Identify which cell holds the provided text, then report its (X, Y) central coordinate. 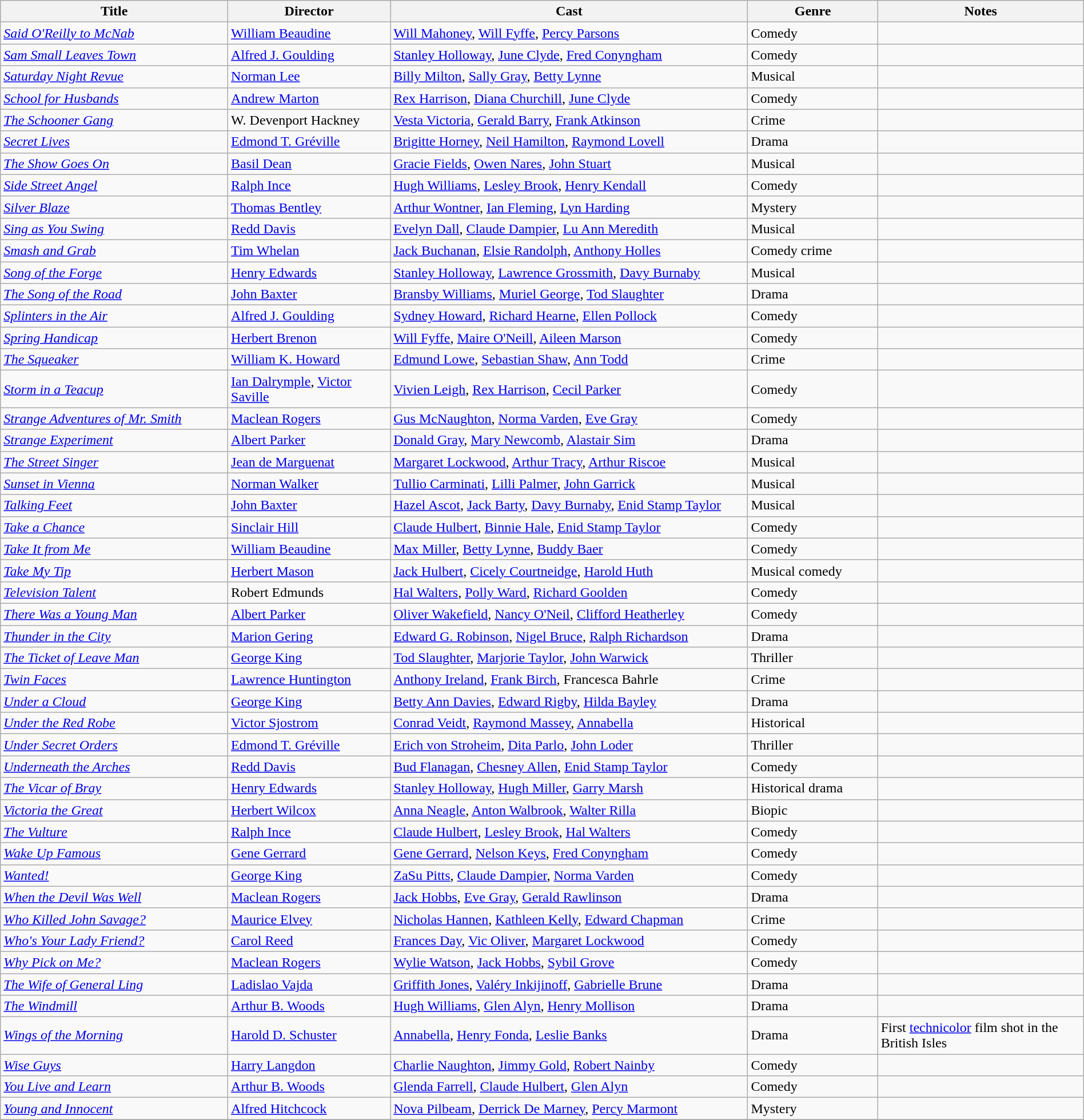
Herbert Brenon (309, 338)
Splinters in the Air (114, 316)
Marion Gering (309, 636)
Title (114, 11)
Hazel Ascot, Jack Barty, Davy Burnaby, Enid Stamp Taylor (569, 505)
Who Killed John Savage? (114, 919)
Tullio Carminati, Lilli Palmer, John Garrick (569, 484)
Strange Adventures of Mr. Smith (114, 418)
Max Miller, Betty Lynne, Buddy Baer (569, 549)
Under a Cloud (114, 702)
Gene Gerrard, Nelson Keys, Fred Conyngham (569, 854)
The Ticket of Leave Man (114, 658)
Hal Walters, Polly Ward, Richard Goolden (569, 592)
Genre (813, 11)
Edward G. Robinson, Nigel Bruce, Ralph Richardson (569, 636)
Young and Innocent (114, 1109)
Silver Blaze (114, 207)
Saturday Night Revue (114, 77)
Take My Tip (114, 571)
Why Pick on Me? (114, 962)
Stanley Holloway, Lawrence Grossmith, Davy Burnaby (569, 273)
Billy Milton, Sally Gray, Betty Lynne (569, 77)
Spring Handicap (114, 338)
Harry Langdon (309, 1065)
The Schooner Gang (114, 120)
Under the Red Robe (114, 723)
Anna Neagle, Anton Walbrook, Walter Rilla (569, 810)
Under Secret Orders (114, 745)
Nova Pilbeam, Derrick De Marney, Percy Marmont (569, 1109)
Andrew Marton (309, 98)
Smash and Grab (114, 250)
Said O'Reilly to McNab (114, 33)
Hugh Williams, Lesley Brook, Henry Kendall (569, 185)
There Was a Young Man (114, 614)
William K. Howard (309, 360)
Jack Hobbs, Eve Gray, Gerald Rawlinson (569, 897)
Betty Ann Davies, Edward Rigby, Hilda Bayley (569, 702)
Herbert Wilcox (309, 810)
Bud Flanagan, Chesney Allen, Enid Stamp Taylor (569, 767)
The Street Singer (114, 462)
Vesta Victoria, Gerald Barry, Frank Atkinson (569, 120)
Twin Faces (114, 680)
W. Devenport Hackney (309, 120)
Alfred Hitchcock (309, 1109)
Basil Dean (309, 164)
Side Street Angel (114, 185)
Victoria the Great (114, 810)
Stanley Holloway, June Clyde, Fred Conyngham (569, 55)
Edmund Lowe, Sebastian Shaw, Ann Todd (569, 360)
Norman Walker (309, 484)
Charlie Naughton, Jimmy Gold, Robert Nainby (569, 1065)
Sinclair Hill (309, 527)
Jean de Marguenat (309, 462)
Comedy crime (813, 250)
Frances Day, Vic Oliver, Margaret Lockwood (569, 940)
Glenda Farrell, Claude Hulbert, Glen Alyn (569, 1087)
Secret Lives (114, 142)
Gracie Fields, Owen Nares, John Stuart (569, 164)
Musical comedy (813, 571)
Rex Harrison, Diana Churchill, June Clyde (569, 98)
Underneath the Arches (114, 767)
Jack Hulbert, Cicely Courtneidge, Harold Huth (569, 571)
When the Devil Was Well (114, 897)
Hugh Williams, Glen Alyn, Henry Mollison (569, 1006)
Director (309, 11)
Bransby Williams, Muriel George, Tod Slaughter (569, 294)
Jack Buchanan, Elsie Randolph, Anthony Holles (569, 250)
Storm in a Teacup (114, 389)
The Show Goes On (114, 164)
Harold D. Schuster (309, 1036)
You Live and Learn (114, 1087)
Nicholas Hannen, Kathleen Kelly, Edward Chapman (569, 919)
Donald Gray, Mary Newcomb, Alastair Sim (569, 440)
Erich von Stroheim, Dita Parlo, John Loder (569, 745)
Wings of the Morning (114, 1036)
Take a Chance (114, 527)
Maurice Elvey (309, 919)
Griffith Jones, Valéry Inkijinoff, Gabrielle Brune (569, 984)
Stanley Holloway, Hugh Miller, Garry Marsh (569, 788)
Talking Feet (114, 505)
Ladislao Vajda (309, 984)
Historical (813, 723)
Wake Up Famous (114, 854)
Oliver Wakefield, Nancy O'Neil, Clifford Heatherley (569, 614)
Margaret Lockwood, Arthur Tracy, Arthur Riscoe (569, 462)
Conrad Veidt, Raymond Massey, Annabella (569, 723)
Herbert Mason (309, 571)
Song of the Forge (114, 273)
Who's Your Lady Friend? (114, 940)
Historical drama (813, 788)
Will Fyffe, Maire O'Neill, Aileen Marson (569, 338)
Will Mahoney, Will Fyffe, Percy Parsons (569, 33)
Gene Gerrard (309, 854)
Brigitte Horney, Neil Hamilton, Raymond Lovell (569, 142)
Thomas Bentley (309, 207)
Arthur Wontner, Ian Fleming, Lyn Harding (569, 207)
Evelyn Dall, Claude Dampier, Lu Ann Meredith (569, 229)
Wylie Watson, Jack Hobbs, Sybil Grove (569, 962)
Robert Edmunds (309, 592)
Tod Slaughter, Marjorie Taylor, John Warwick (569, 658)
Ian Dalrymple, Victor Saville (309, 389)
Thunder in the City (114, 636)
The Squeaker (114, 360)
Take It from Me (114, 549)
ZaSu Pitts, Claude Dampier, Norma Varden (569, 875)
Wise Guys (114, 1065)
The Wife of General Ling (114, 984)
Vivien Leigh, Rex Harrison, Cecil Parker (569, 389)
Notes (981, 11)
The Windmill (114, 1006)
Victor Sjostrom (309, 723)
First technicolor film shot in the British Isles (981, 1036)
Biopic (813, 810)
Television Talent (114, 592)
The Vulture (114, 832)
Sing as You Swing (114, 229)
Claude Hulbert, Lesley Brook, Hal Walters (569, 832)
Annabella, Henry Fonda, Leslie Banks (569, 1036)
Carol Reed (309, 940)
Cast (569, 11)
Sunset in Vienna (114, 484)
The Vicar of Bray (114, 788)
Claude Hulbert, Binnie Hale, Enid Stamp Taylor (569, 527)
Lawrence Huntington (309, 680)
Tim Whelan (309, 250)
Strange Experiment (114, 440)
The Song of the Road (114, 294)
Gus McNaughton, Norma Varden, Eve Gray (569, 418)
Sydney Howard, Richard Hearne, Ellen Pollock (569, 316)
School for Husbands (114, 98)
Sam Small Leaves Town (114, 55)
Norman Lee (309, 77)
Anthony Ireland, Frank Birch, Francesca Bahrle (569, 680)
Wanted! (114, 875)
